Return (x, y) of the center of cell containing provided text 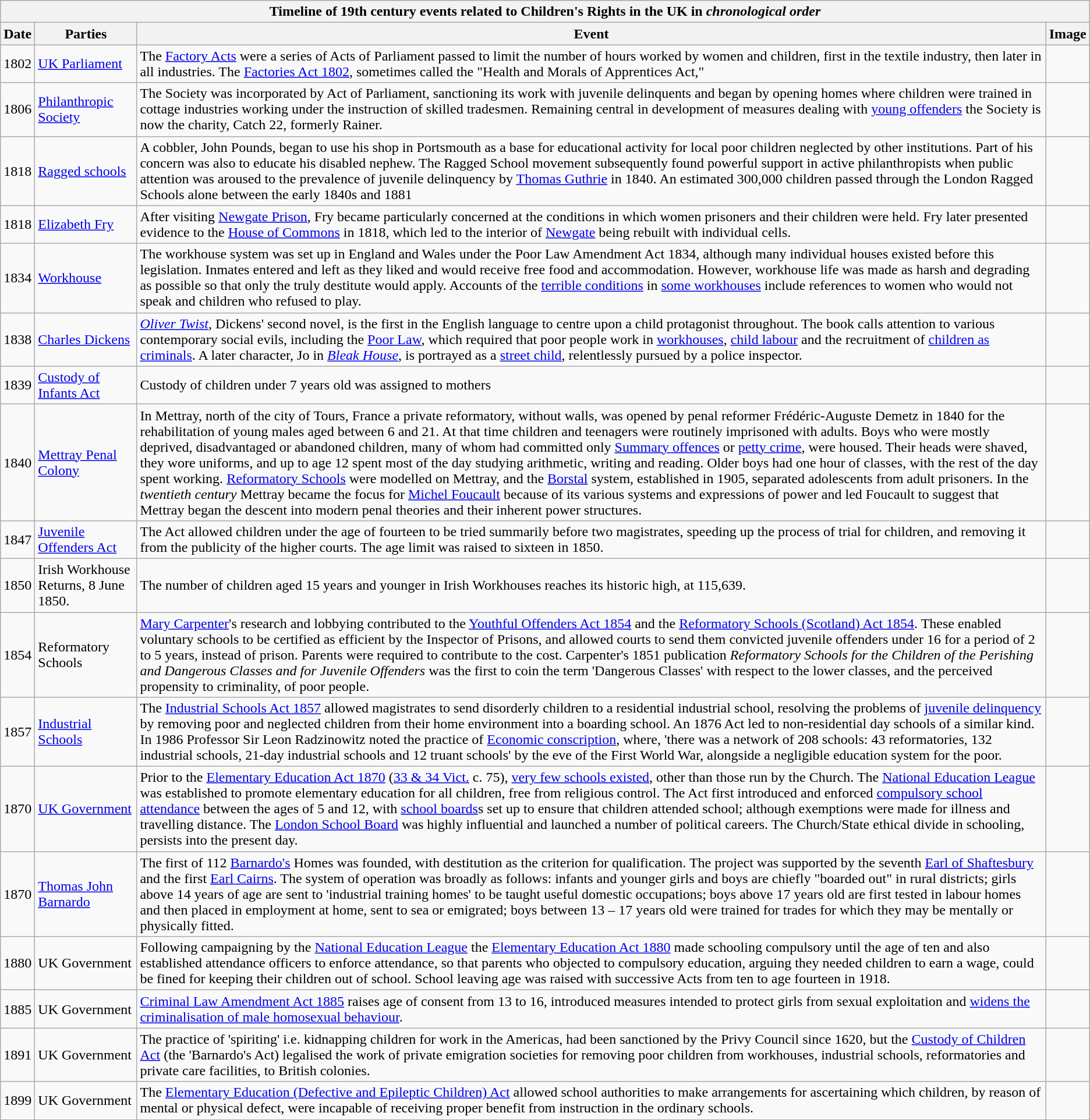
1880 (17, 963)
Event (592, 34)
Custody of Infants Act (86, 385)
Parties (86, 34)
1840 (17, 462)
1857 (17, 732)
Image (1068, 34)
1834 (17, 278)
Elizabeth Fry (86, 225)
Irish Workhouse Returns, 8 June 1850. (86, 585)
Custody of children under 7 years old was assigned to mothers (592, 385)
1854 (17, 655)
1802 (17, 64)
1838 (17, 339)
1885 (17, 1009)
Thomas John Barnardo (86, 894)
1839 (17, 385)
Workhouse (86, 278)
Timeline of 19th century events related to Children's Rights in the UK in chronological order (545, 12)
1850 (17, 585)
Philanthropic Society (86, 109)
Industrial Schools (86, 732)
Date (17, 34)
Charles Dickens (86, 339)
1847 (17, 539)
Ragged schools (86, 171)
The number of children aged 15 years and younger in Irish Workhouses reaches its historic high, at 115,639. (592, 585)
1891 (17, 1055)
Mettray Penal Colony (86, 462)
UK Parliament (86, 64)
Reformatory Schools (86, 655)
1899 (17, 1100)
1806 (17, 109)
Juvenile Offenders Act (86, 539)
